Locate the cell with the specified text and output its [x, y] center coordinate. 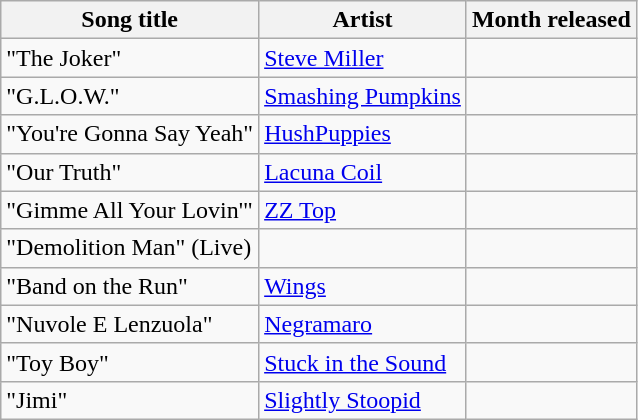
"Demolition Man" (Live) [130, 248]
"The Joker" [130, 58]
Song title [130, 20]
Artist [363, 20]
"You're Gonna Say Yeah" [130, 134]
ZZ Top [363, 210]
"Band on the Run" [130, 286]
Smashing Pumpkins [363, 96]
"Jimi" [130, 400]
Wings [363, 286]
Negramaro [363, 324]
Steve Miller [363, 58]
Month released [551, 20]
"Gimme All Your Lovin'" [130, 210]
Stuck in the Sound [363, 362]
"Toy Boy" [130, 362]
"G.L.O.W." [130, 96]
Slightly Stoopid [363, 400]
Lacuna Coil [363, 172]
HushPuppies [363, 134]
"Our Truth" [130, 172]
"Nuvole E Lenzuola" [130, 324]
